Scan for the cell matching the given text and deliver its (X, Y) coordinate at center. 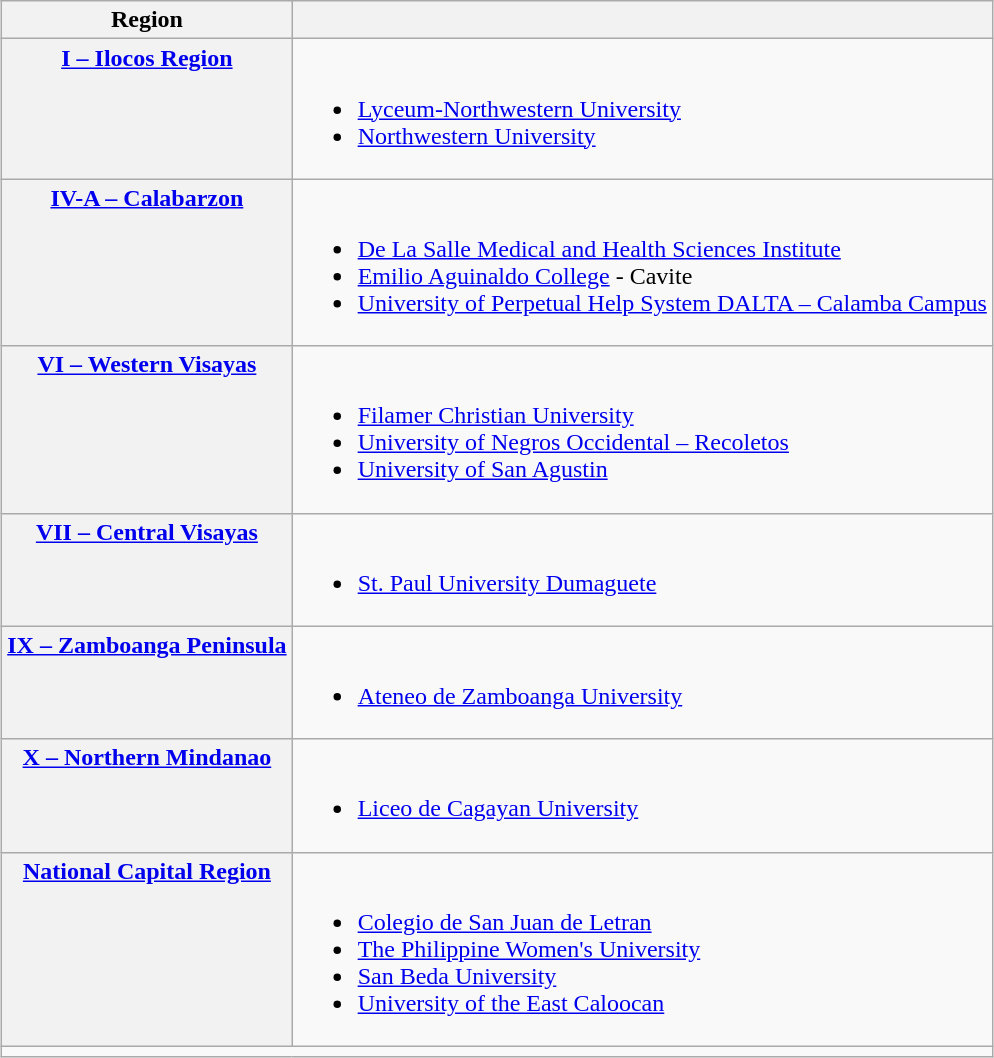
VI – Western Visayas (147, 430)
Colegio de San Juan de LetranThe Philippine Women's UniversitySan Beda UniversityUniversity of the East Caloocan (642, 949)
Filamer Christian UniversityUniversity of Negros Occidental – RecoletosUniversity of San Agustin (642, 430)
De La Salle Medical and Health Sciences InstituteEmilio Aguinaldo College - CaviteUniversity of Perpetual Help System DALTA – Calamba Campus (642, 262)
Lyceum-Northwestern UniversityNorthwestern University (642, 109)
I – Ilocos Region (147, 109)
IX – Zamboanga Peninsula (147, 682)
Liceo de Cagayan University (642, 796)
National Capital Region (147, 949)
Ateneo de Zamboanga University (642, 682)
X – Northern Mindanao (147, 796)
VII – Central Visayas (147, 570)
Region (147, 20)
IV-A – Calabarzon (147, 262)
St. Paul University Dumaguete (642, 570)
